Output the [x, y] coordinate of the center of the cell containing the given text.  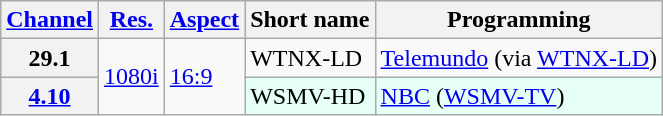
Channel [50, 20]
WTNX-LD [310, 58]
16:9 [204, 77]
Aspect [204, 20]
NBC (WSMV-TV) [519, 96]
Telemundo (via WTNX-LD) [519, 58]
1080i [132, 77]
WSMV-HD [310, 96]
Short name [310, 20]
29.1 [50, 58]
Programming [519, 20]
Res. [132, 20]
4.10 [50, 96]
